Return the (X, Y) coordinate for the center point of the cell that contains the specified text.  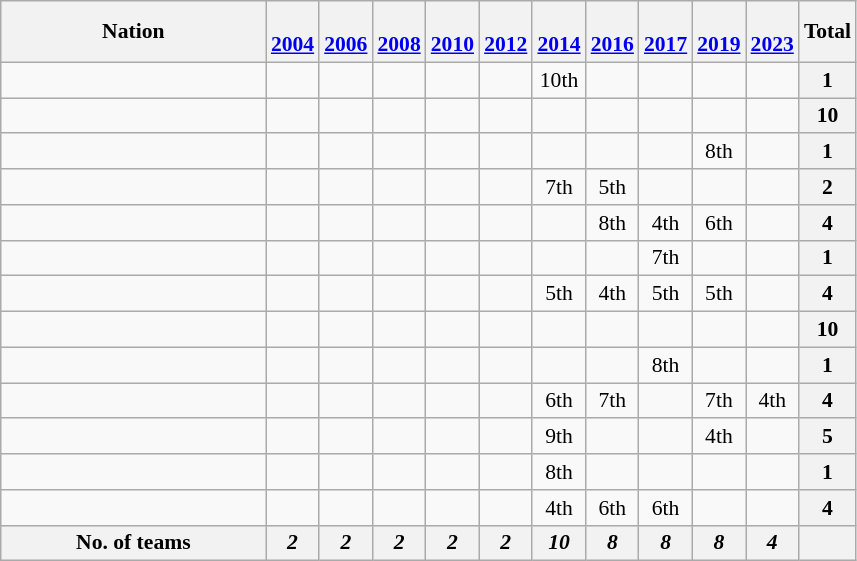
9th (558, 437)
2008 (398, 32)
2023 (772, 32)
5 (828, 437)
2016 (612, 32)
2017 (666, 32)
Nation (134, 32)
2010 (452, 32)
10th (558, 80)
2014 (558, 32)
No. of teams (134, 543)
2006 (346, 32)
Total (828, 32)
2012 (506, 32)
2019 (718, 32)
2004 (292, 32)
